Scan for the cell matching the given text and deliver its [X, Y] coordinate at center. 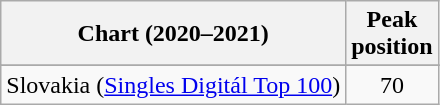
Peakposition [392, 34]
Chart (2020–2021) [174, 34]
Slovakia (Singles Digitál Top 100) [174, 85]
70 [392, 85]
